Identify which cell holds the provided text, then report its [x, y] central coordinate. 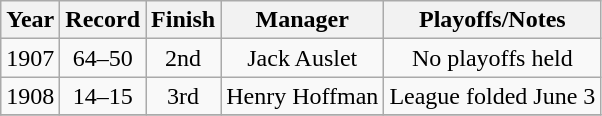
Manager [302, 20]
Record [103, 20]
Finish [184, 20]
3rd [184, 96]
1907 [30, 58]
2nd [184, 58]
Jack Auslet [302, 58]
No playoffs held [492, 58]
1908 [30, 96]
League folded June 3 [492, 96]
64–50 [103, 58]
Year [30, 20]
Henry Hoffman [302, 96]
14–15 [103, 96]
Playoffs/Notes [492, 20]
